Determine the [x, y] coordinate at the center of the cell enclosing the given text.  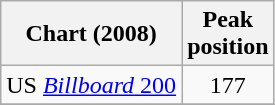
177 [228, 85]
Chart (2008) [92, 34]
Peakposition [228, 34]
US Billboard 200 [92, 85]
